Extract the (x, y) coordinate from the center of the cell holding the provided text.  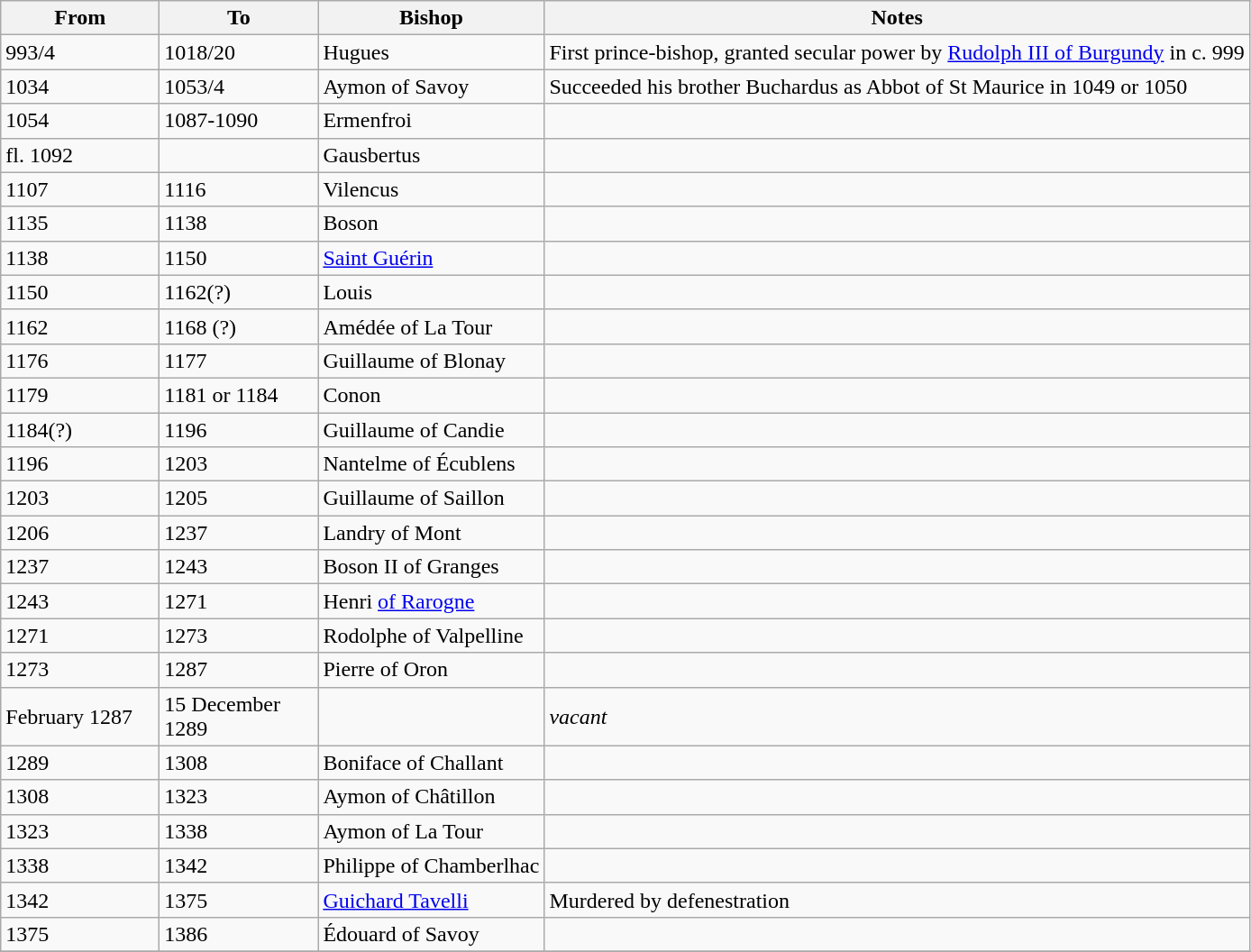
1287 (239, 670)
1162(?) (239, 292)
Succeeded his brother Buchardus as Abbot of St Maurice in 1049 or 1050 (897, 87)
Rodolphe of Valpelline (431, 636)
Guillaume of Candie (431, 430)
1184(?) (80, 430)
1168 (?) (239, 326)
Louis (431, 292)
Saint Guérin (431, 258)
Boson II of Granges (431, 567)
1087-1090 (239, 121)
1135 (80, 224)
Vilencus (431, 189)
Boniface of Challant (431, 763)
February 1287 (80, 716)
Guillaume of Saillon (431, 499)
From (80, 18)
1289 (80, 763)
First prince-bishop, granted secular power by Rudolph III of Burgundy in c. 999 (897, 52)
Aymon of Savoy (431, 87)
1177 (239, 361)
Conon (431, 395)
fl. 1092 (80, 155)
1205 (239, 499)
Henri of Rarogne (431, 601)
Guichard Tavelli (431, 900)
1162 (80, 326)
1116 (239, 189)
1053/4 (239, 87)
Murdered by defenestration (897, 900)
Aymon of La Tour (431, 831)
Pierre of Oron (431, 670)
vacant (897, 716)
1206 (80, 533)
Hugues (431, 52)
Guillaume of Blonay (431, 361)
Édouard of Savoy (431, 934)
Gausbertus (431, 155)
1034 (80, 87)
Bishop (431, 18)
993/4 (80, 52)
Philippe of Chamberlhac (431, 865)
1107 (80, 189)
1179 (80, 395)
1054 (80, 121)
Amédée of La Tour (431, 326)
1181 or 1184 (239, 395)
Notes (897, 18)
1176 (80, 361)
To (239, 18)
Aymon of Châtillon (431, 797)
15 December 1289 (239, 716)
1386 (239, 934)
Landry of Mont (431, 533)
Nantelme of Écublens (431, 464)
1018/20 (239, 52)
Boson (431, 224)
Ermenfroi (431, 121)
